Return [x, y] of the center of cell containing provided text 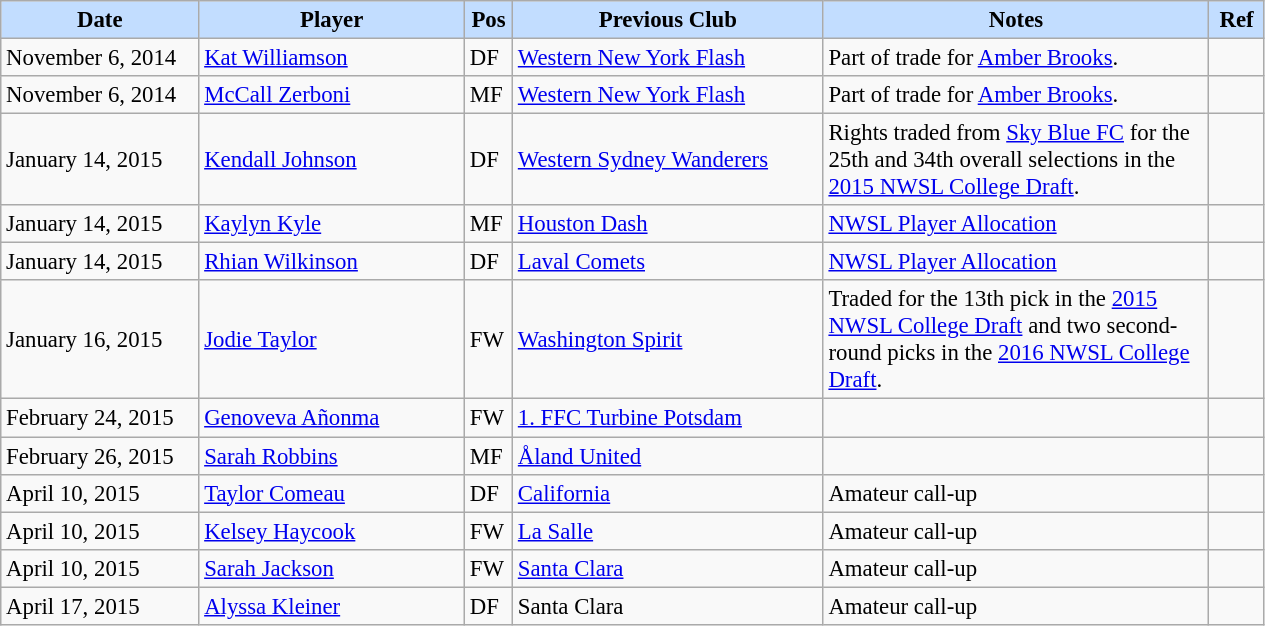
Ref [1237, 20]
Rights traded from Sky Blue FC for the 25th and 34th overall selections in the 2015 NWSL College Draft. [1016, 160]
California [668, 493]
April 17, 2015 [100, 606]
1. FFC Turbine Potsdam [668, 418]
Houston Dash [668, 224]
Kelsey Haycook [332, 531]
Genoveva Añonma [332, 418]
February 24, 2015 [100, 418]
Alyssa Kleiner [332, 606]
La Salle [668, 531]
Notes [1016, 20]
Sarah Jackson [332, 568]
Player [332, 20]
Traded for the 13th pick in the 2015 NWSL College Draft and two second-round picks in the 2016 NWSL College Draft. [1016, 340]
Washington Spirit [668, 340]
February 26, 2015 [100, 456]
Laval Comets [668, 262]
Jodie Taylor [332, 340]
Rhian Wilkinson [332, 262]
Åland United [668, 456]
Taylor Comeau [332, 493]
Kat Williamson [332, 58]
Kaylyn Kyle [332, 224]
Kendall Johnson [332, 160]
Sarah Robbins [332, 456]
Previous Club [668, 20]
Date [100, 20]
Pos [488, 20]
January 16, 2015 [100, 340]
McCall Zerboni [332, 95]
Western Sydney Wanderers [668, 160]
